Extract the (x, y) coordinate from the center of the cell holding the provided text.  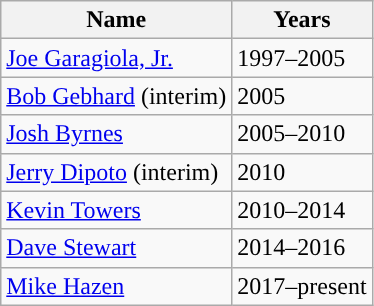
Bob Gebhard (interim) (116, 96)
2005–2010 (302, 134)
Josh Byrnes (116, 134)
2010 (302, 172)
Name (116, 20)
Mike Hazen (116, 286)
2010–2014 (302, 210)
Kevin Towers (116, 210)
2005 (302, 96)
Jerry Dipoto (interim) (116, 172)
2014–2016 (302, 248)
Years (302, 20)
2017–present (302, 286)
Joe Garagiola, Jr. (116, 58)
Dave Stewart (116, 248)
1997–2005 (302, 58)
